From the cell containing the given text, extract its center point as (x, y) coordinate. 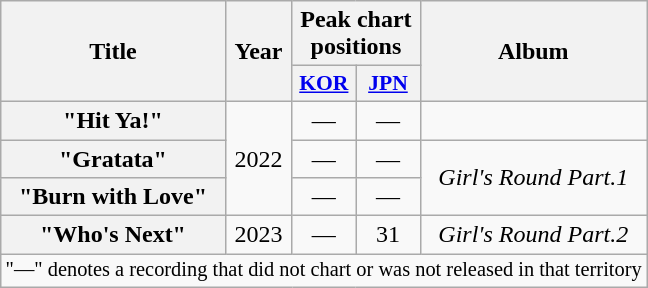
"Burn with Love" (113, 197)
"Gratata" (113, 159)
Title (113, 52)
31 (388, 235)
"—" denotes a recording that did not chart or was not released in that territory (324, 271)
"Who's Next" (113, 235)
Girl's Round Part.1 (533, 178)
KOR (324, 84)
Peak chartpositions (356, 34)
Album (533, 52)
Girl's Round Part.2 (533, 235)
Year (258, 52)
2022 (258, 158)
"Hit Ya!" (113, 120)
JPN (388, 84)
2023 (258, 235)
